Capture the cell that displays the provided text and extract its [X, Y] central coordinate. 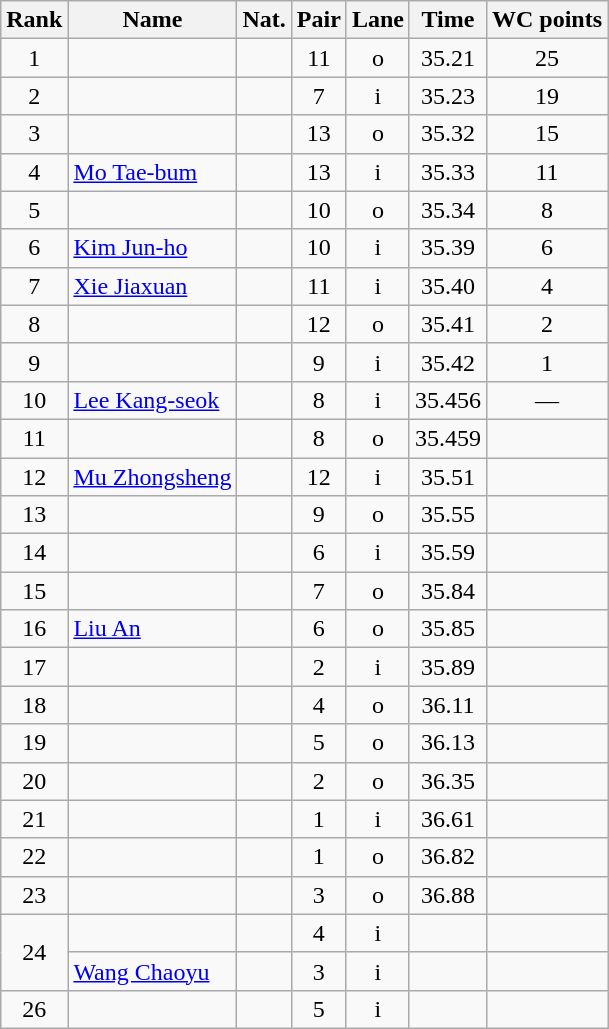
Wang Chaoyu [152, 971]
Mu Zhongsheng [152, 477]
26 [34, 1009]
36.88 [448, 895]
36.13 [448, 743]
35.55 [448, 515]
Name [152, 20]
36.11 [448, 705]
Mo Tae-bum [152, 172]
Kim Jun-ho [152, 248]
36.35 [448, 781]
35.32 [448, 134]
35.85 [448, 629]
35.84 [448, 591]
22 [34, 857]
21 [34, 819]
35.41 [448, 324]
35.89 [448, 667]
23 [34, 895]
36.82 [448, 857]
35.59 [448, 553]
20 [34, 781]
35.459 [448, 438]
35.42 [448, 362]
35.33 [448, 172]
35.23 [448, 96]
Xie Jiaxuan [152, 286]
WC points [546, 20]
Lane [378, 20]
Pair [318, 20]
— [546, 400]
Nat. [264, 20]
35.456 [448, 400]
35.51 [448, 477]
Time [448, 20]
35.34 [448, 210]
Rank [34, 20]
18 [34, 705]
14 [34, 553]
35.39 [448, 248]
16 [34, 629]
35.21 [448, 58]
24 [34, 952]
Lee Kang-seok [152, 400]
36.61 [448, 819]
35.40 [448, 286]
Liu An [152, 629]
25 [546, 58]
17 [34, 667]
